Return (x, y) of the center of cell containing provided text 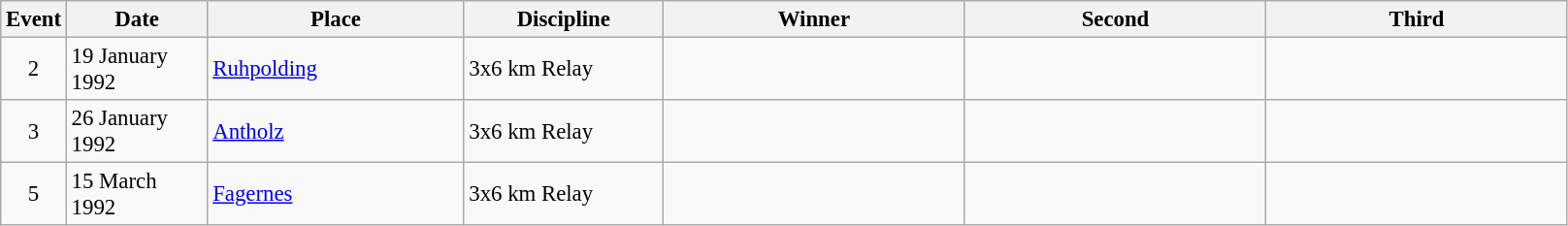
26 January 1992 (137, 132)
Winner (815, 19)
15 March 1992 (137, 194)
Antholz (336, 132)
5 (34, 194)
3 (34, 132)
19 January 1992 (137, 70)
Ruhpolding (336, 70)
Third (1417, 19)
2 (34, 70)
Discipline (564, 19)
Date (137, 19)
Fagernes (336, 194)
Second (1116, 19)
Place (336, 19)
Event (34, 19)
